Pinpoint the cell where the given text exists, returning its (x, y) midpoint coordinate. 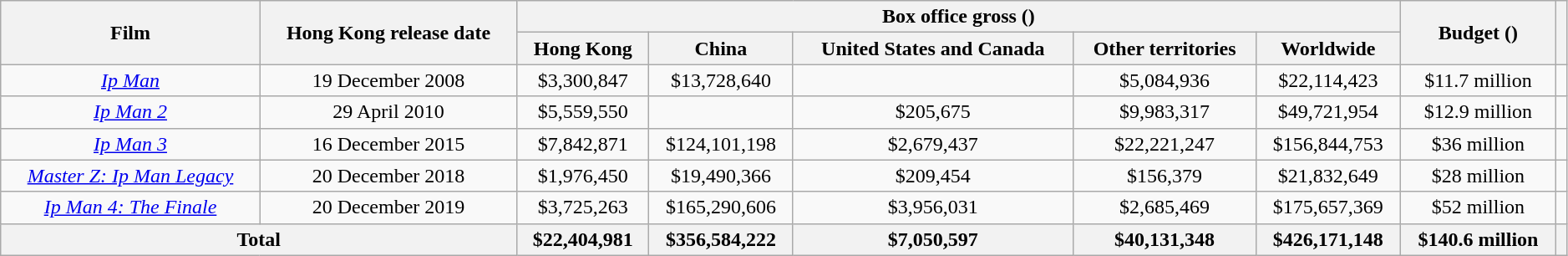
$124,101,198 (721, 144)
Ip Man 4: The Finale (130, 207)
$5,559,550 (583, 112)
China (721, 49)
$205,675 (932, 112)
Budget () (1479, 33)
$9,983,317 (1165, 112)
$22,404,981 (583, 239)
$36 million (1479, 144)
Film (130, 33)
29 April 2010 (388, 112)
Hong Kong release date (388, 33)
$3,300,847 (583, 80)
Ip Man 3 (130, 144)
$19,490,366 (721, 176)
United States and Canada (932, 49)
16 December 2015 (388, 144)
$2,679,437 (932, 144)
$3,725,263 (583, 207)
$13,728,640 (721, 80)
$140.6 million (1479, 239)
$40,131,348 (1165, 239)
Hong Kong (583, 49)
$28 million (1479, 176)
$356,584,222 (721, 239)
$22,221,247 (1165, 144)
20 December 2018 (388, 176)
$49,721,954 (1328, 112)
Ip Man 2 (130, 112)
$175,657,369 (1328, 207)
19 December 2008 (388, 80)
$426,171,148 (1328, 239)
$22,114,423 (1328, 80)
$156,379 (1165, 176)
$12.9 million (1479, 112)
$7,050,597 (932, 239)
$1,976,450 (583, 176)
$156,844,753 (1328, 144)
$52 million (1479, 207)
Other territories (1165, 49)
$11.7 million (1479, 80)
$7,842,871 (583, 144)
Master Z: Ip Man Legacy (130, 176)
Total (259, 239)
$165,290,606 (721, 207)
20 December 2019 (388, 207)
$3,956,031 (932, 207)
Ip Man (130, 80)
Worldwide (1328, 49)
Box office gross () (959, 17)
$209,454 (932, 176)
$5,084,936 (1165, 80)
$2,685,469 (1165, 207)
$21,832,649 (1328, 176)
